Search for the cell housing the specified text and yield its [x, y] center coordinate. 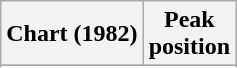
Peak position [189, 34]
Chart (1982) [72, 34]
